From the cell containing the given text, extract its center point as (X, Y) coordinate. 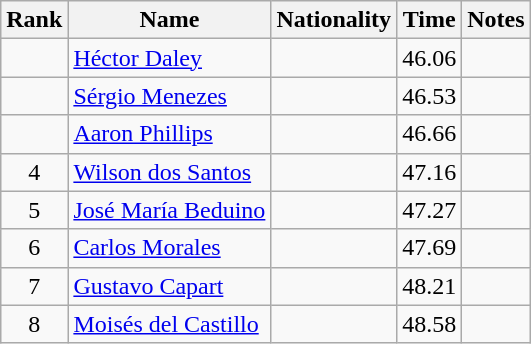
47.69 (430, 248)
48.21 (430, 286)
46.06 (430, 58)
8 (34, 324)
47.16 (430, 172)
4 (34, 172)
6 (34, 248)
Sérgio Menezes (170, 96)
Notes (496, 20)
Aaron Phillips (170, 134)
Carlos Morales (170, 248)
Rank (34, 20)
Time (430, 20)
Moisés del Castillo (170, 324)
5 (34, 210)
47.27 (430, 210)
Nationality (334, 20)
48.58 (430, 324)
46.66 (430, 134)
Wilson dos Santos (170, 172)
José María Beduino (170, 210)
46.53 (430, 96)
Name (170, 20)
Gustavo Capart (170, 286)
Héctor Daley (170, 58)
7 (34, 286)
